Determine the (x, y) coordinate at the center of the cell enclosing the given text.  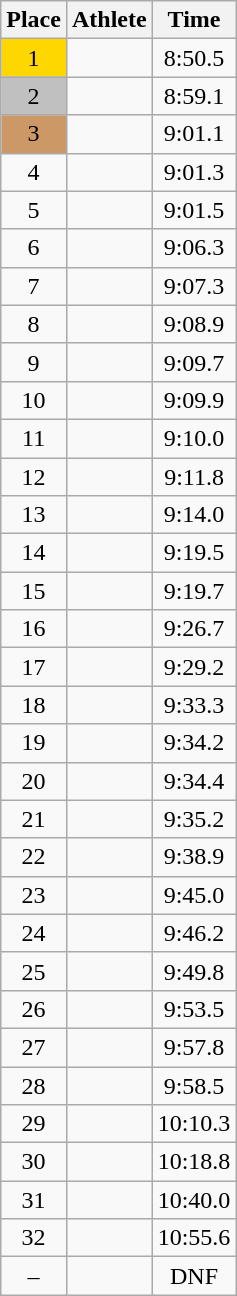
Time (194, 20)
11 (34, 438)
9:38.9 (194, 857)
9:08.9 (194, 324)
15 (34, 591)
10 (34, 400)
9:34.4 (194, 781)
2 (34, 96)
22 (34, 857)
9:06.3 (194, 248)
4 (34, 172)
DNF (194, 1276)
24 (34, 933)
13 (34, 515)
9:07.3 (194, 286)
25 (34, 971)
8 (34, 324)
9 (34, 362)
17 (34, 667)
9:01.3 (194, 172)
9:57.8 (194, 1047)
5 (34, 210)
9:09.7 (194, 362)
9:33.3 (194, 705)
9:49.8 (194, 971)
9:35.2 (194, 819)
9:29.2 (194, 667)
6 (34, 248)
20 (34, 781)
9:19.5 (194, 553)
16 (34, 629)
19 (34, 743)
Athlete (109, 20)
10:10.3 (194, 1124)
9:09.9 (194, 400)
12 (34, 477)
1 (34, 58)
9:45.0 (194, 895)
32 (34, 1238)
21 (34, 819)
23 (34, 895)
9:10.0 (194, 438)
9:11.8 (194, 477)
– (34, 1276)
14 (34, 553)
10:55.6 (194, 1238)
8:59.1 (194, 96)
Place (34, 20)
9:26.7 (194, 629)
9:01.5 (194, 210)
8:50.5 (194, 58)
9:19.7 (194, 591)
18 (34, 705)
9:53.5 (194, 1009)
28 (34, 1085)
9:46.2 (194, 933)
27 (34, 1047)
7 (34, 286)
9:58.5 (194, 1085)
26 (34, 1009)
3 (34, 134)
31 (34, 1200)
9:01.1 (194, 134)
10:18.8 (194, 1162)
9:34.2 (194, 743)
9:14.0 (194, 515)
30 (34, 1162)
29 (34, 1124)
10:40.0 (194, 1200)
